From the cell containing the given text, extract its center point as (x, y) coordinate. 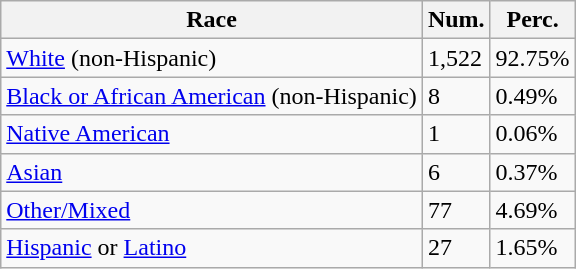
1.65% (532, 248)
Black or African American (non-Hispanic) (212, 96)
77 (456, 210)
27 (456, 248)
Num. (456, 20)
8 (456, 96)
0.37% (532, 172)
Asian (212, 172)
Hispanic or Latino (212, 248)
0.06% (532, 134)
4.69% (532, 210)
6 (456, 172)
White (non-Hispanic) (212, 58)
0.49% (532, 96)
Perc. (532, 20)
Native American (212, 134)
92.75% (532, 58)
1,522 (456, 58)
Race (212, 20)
1 (456, 134)
Other/Mixed (212, 210)
